Detect which cell encompasses the target text, then output its [x, y] center coordinate. 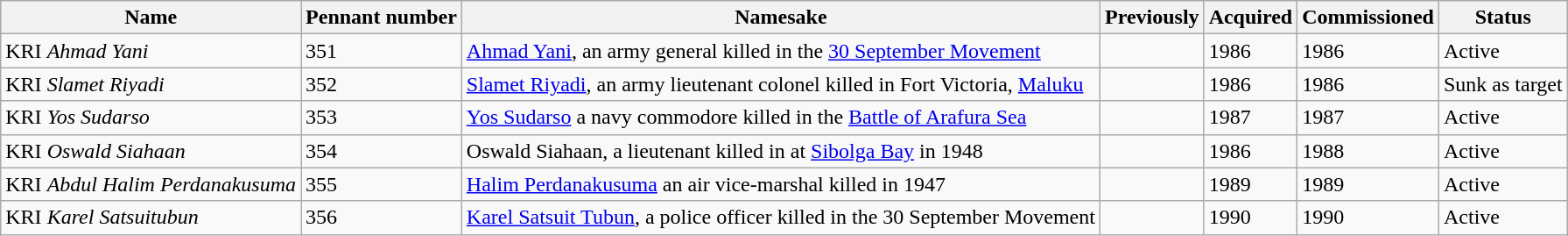
Oswald Siahaan, a lieutenant killed in at Sibolga Bay in 1948 [781, 151]
Acquired [1250, 18]
Halim Perdanakusuma an air vice-marshal killed in 1947 [781, 184]
Previously [1152, 18]
Commissioned [1368, 18]
Pennant number [382, 18]
352 [382, 84]
Name [151, 18]
KRI Abdul Halim Perdanakusuma [151, 184]
356 [382, 218]
1988 [1368, 151]
KRI Slamet Riyadi [151, 84]
KRI Yos Sudarso [151, 118]
Slamet Riyadi, an army lieutenant colonel killed in Fort Victoria, Maluku [781, 84]
Sunk as target [1502, 84]
353 [382, 118]
Ahmad Yani, an army general killed in the 30 September Movement [781, 51]
Namesake [781, 18]
KRI Karel Satsuitubun [151, 218]
Yos Sudarso a navy commodore killed in the Battle of Arafura Sea [781, 118]
Status [1502, 18]
Karel Satsuit Tubun, a police officer killed in the 30 September Movement [781, 218]
KRI Ahmad Yani [151, 51]
354 [382, 151]
KRI Oswald Siahaan [151, 151]
355 [382, 184]
351 [382, 51]
